Search for the cell housing the specified text and yield its [X, Y] center coordinate. 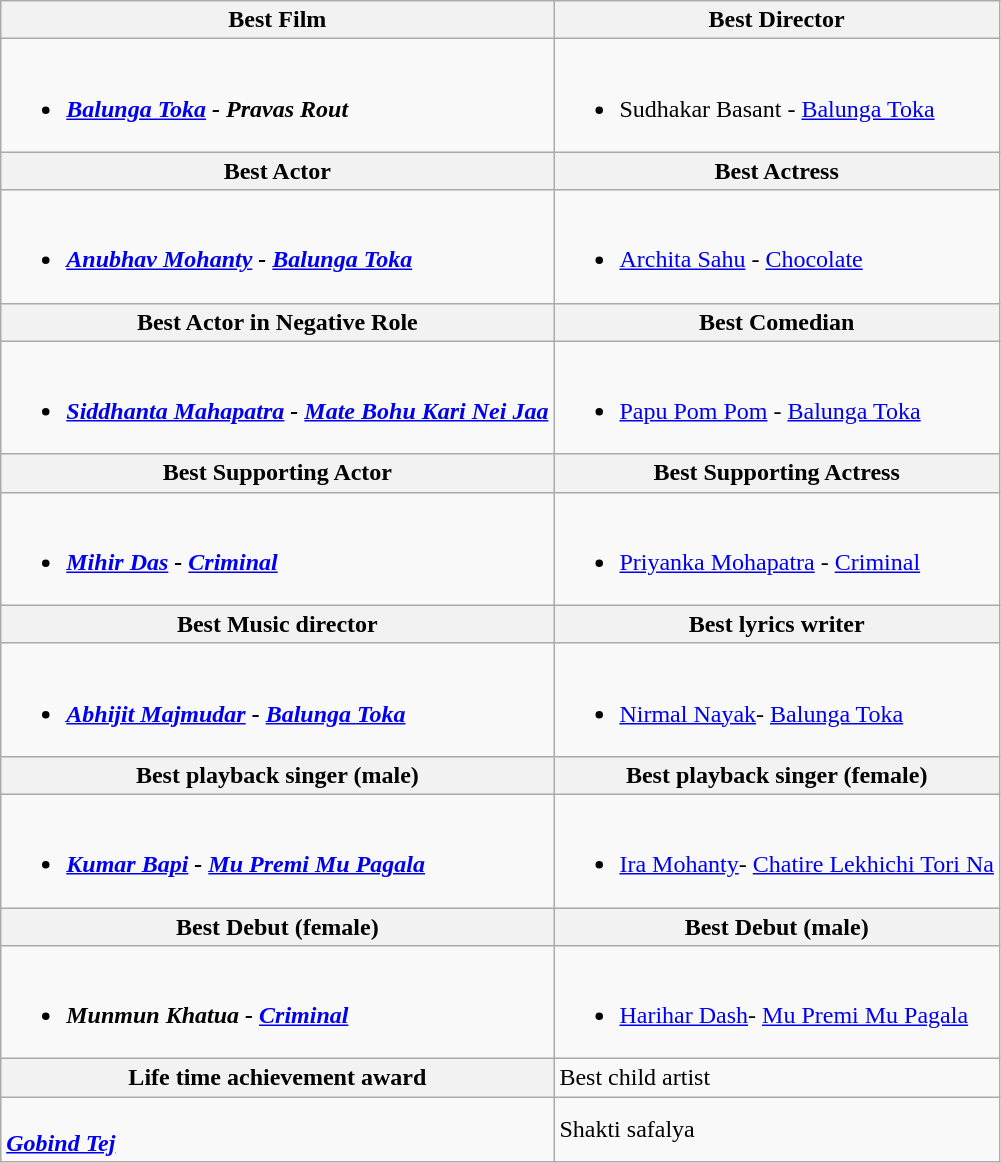
Best Actor in Negative Role [278, 322]
Best Actress [777, 171]
Abhijit Majmudar - Balunga Toka [278, 700]
Best Director [777, 20]
Best Debut (male) [777, 927]
Anubhav Mohanty - Balunga Toka [278, 246]
Archita Sahu - Chocolate [777, 246]
Best Comedian [777, 322]
Siddhanta Mahapatra - Mate Bohu Kari Nei Jaa [278, 398]
Papu Pom Pom - Balunga Toka [777, 398]
Best playback singer (male) [278, 775]
Shakti safalya [777, 1130]
Best Supporting Actress [777, 473]
Life time achievement award [278, 1078]
Harihar Dash- Mu Premi Mu Pagala [777, 1002]
Nirmal Nayak- Balunga Toka [777, 700]
Kumar Bapi - Mu Premi Mu Pagala [278, 850]
Priyanka Mohapatra - Criminal [777, 548]
Munmun Khatua - Criminal [278, 1002]
Sudhakar Basant - Balunga Toka [777, 96]
Best Film [278, 20]
Balunga Toka - Pravas Rout [278, 96]
Mihir Das - Criminal [278, 548]
Best Supporting Actor [278, 473]
Best Actor [278, 171]
Best Debut (female) [278, 927]
Best child artist [777, 1078]
Best Music director [278, 624]
Ira Mohanty- Chatire Lekhichi Tori Na [777, 850]
Best lyrics writer [777, 624]
Best playback singer (female) [777, 775]
Gobind Tej [278, 1130]
